Output the [x, y] coordinate of the center of the cell containing the given text.  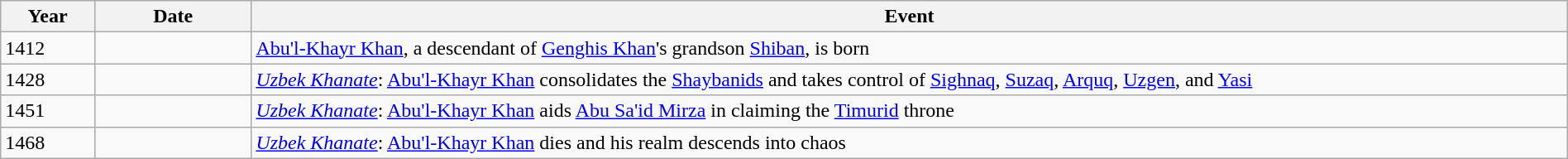
Abu'l-Khayr Khan, a descendant of Genghis Khan's grandson Shiban, is born [910, 48]
Uzbek Khanate: Abu'l-Khayr Khan dies and his realm descends into chaos [910, 142]
Date [172, 17]
Event [910, 17]
1428 [48, 79]
Uzbek Khanate: Abu'l-Khayr Khan consolidates the Shaybanids and takes control of Sighnaq, Suzaq, Arquq, Uzgen, and Yasi [910, 79]
1451 [48, 111]
1468 [48, 142]
Year [48, 17]
Uzbek Khanate: Abu'l-Khayr Khan aids Abu Sa'id Mirza in claiming the Timurid throne [910, 111]
1412 [48, 48]
